Capture the cell that displays the provided text and extract its [X, Y] central coordinate. 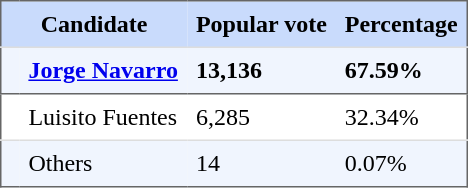
0.07% [402, 163]
32.34% [402, 117]
6,285 [262, 117]
13,136 [262, 70]
Others [103, 163]
Candidate [94, 24]
Luisito Fuentes [103, 117]
14 [262, 163]
67.59% [402, 70]
Popular vote [262, 24]
Percentage [402, 24]
Jorge Navarro [103, 70]
